Search for the cell housing the specified text and yield its [x, y] center coordinate. 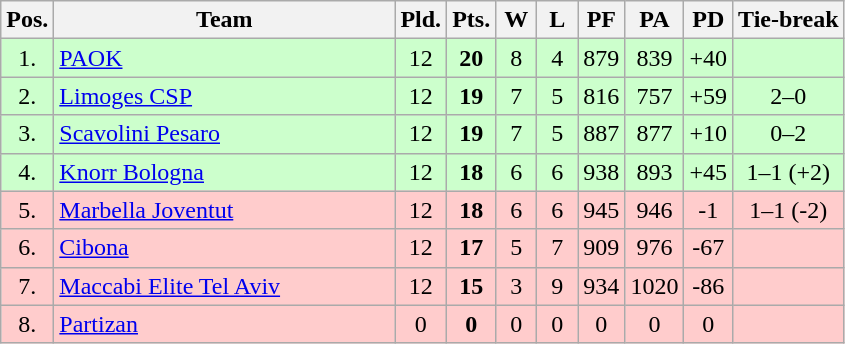
17 [472, 248]
Tie-break [789, 20]
946 [654, 210]
PA [654, 20]
1. [28, 58]
934 [602, 286]
Pos. [28, 20]
20 [472, 58]
8 [516, 58]
15 [472, 286]
-67 [708, 248]
945 [602, 210]
9 [558, 286]
Pld. [421, 20]
1–1 (+2) [789, 172]
+45 [708, 172]
Pts. [472, 20]
757 [654, 96]
PD [708, 20]
Maccabi Elite Tel Aviv [224, 286]
7. [28, 286]
3 [516, 286]
+59 [708, 96]
+10 [708, 134]
8. [28, 324]
816 [602, 96]
PAOK [224, 58]
Limoges CSP [224, 96]
-86 [708, 286]
Partizan [224, 324]
976 [654, 248]
887 [602, 134]
PF [602, 20]
0–2 [789, 134]
4 [558, 58]
877 [654, 134]
Marbella Joventut [224, 210]
W [516, 20]
1020 [654, 286]
938 [602, 172]
Knorr Bologna [224, 172]
Scavolini Pesaro [224, 134]
909 [602, 248]
6. [28, 248]
-1 [708, 210]
2–0 [789, 96]
879 [602, 58]
Cibona [224, 248]
2. [28, 96]
1–1 (-2) [789, 210]
3. [28, 134]
839 [654, 58]
893 [654, 172]
Team [224, 20]
+40 [708, 58]
4. [28, 172]
5. [28, 210]
L [558, 20]
